Locate the cell with the specified text and output its (x, y) center coordinate. 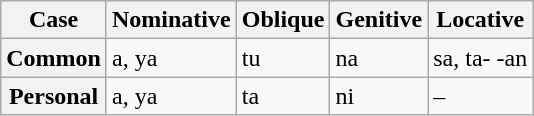
Oblique (283, 20)
Nominative (171, 20)
Genitive (379, 20)
ni (379, 96)
Personal (54, 96)
na (379, 58)
Common (54, 58)
Locative (480, 20)
Case (54, 20)
tu (283, 58)
sa, ta- -an (480, 58)
ta (283, 96)
– (480, 96)
